Detect which cell encompasses the target text, then output its (x, y) center coordinate. 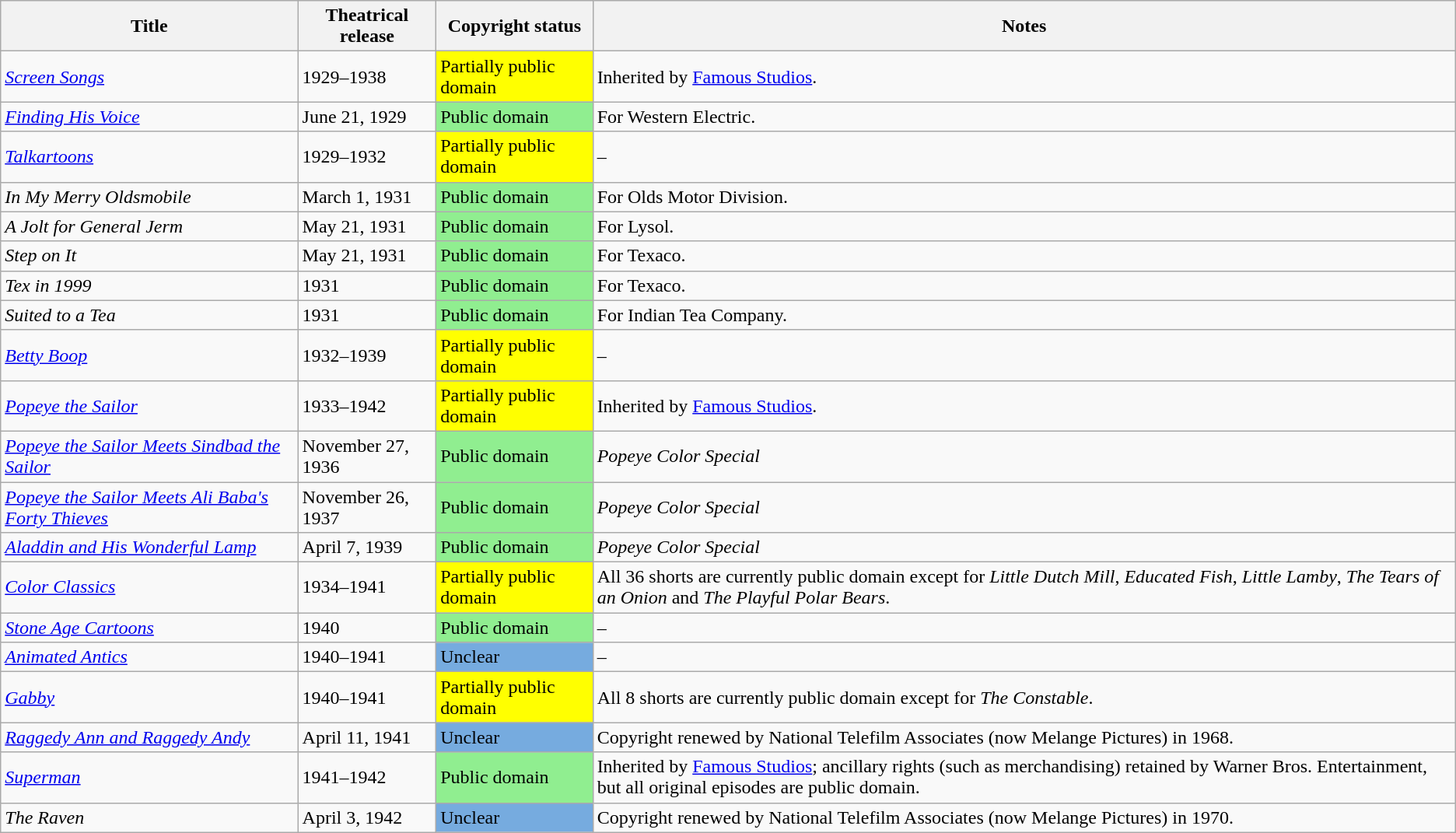
A Jolt for General Jerm (149, 226)
The Raven (149, 817)
In My Merry Oldsmobile (149, 197)
1941–1942 (367, 778)
Step on It (149, 256)
1940 (367, 628)
For Western Electric. (1024, 117)
April 3, 1942 (367, 817)
All 8 shorts are currently public domain except for The Constable. (1024, 697)
June 21, 1929 (367, 117)
1929–1938 (367, 76)
Talkartoons (149, 157)
Copyright renewed by National Telefilm Associates (now Melange Pictures) in 1970. (1024, 817)
Animated Antics (149, 657)
For Indian Tea Company. (1024, 315)
Superman (149, 778)
Color Classics (149, 588)
April 11, 1941 (367, 737)
Raggedy Ann and Raggedy Andy (149, 737)
1932–1939 (367, 355)
Copyright renewed by National Telefilm Associates (now Melange Pictures) in 1968. (1024, 737)
For Olds Motor Division. (1024, 197)
Suited to a Tea (149, 315)
1933–1942 (367, 406)
November 27, 1936 (367, 456)
Stone Age Cartoons (149, 628)
Popeye the Sailor Meets Sindbad the Sailor (149, 456)
For Lysol. (1024, 226)
1934–1941 (367, 588)
Notes (1024, 26)
November 26, 1937 (367, 507)
Betty Boop (149, 355)
March 1, 1931 (367, 197)
Gabby (149, 697)
Tex in 1999 (149, 285)
Finding His Voice (149, 117)
April 7, 1939 (367, 548)
Popeye the Sailor (149, 406)
1929–1932 (367, 157)
Screen Songs (149, 76)
Popeye the Sailor Meets Ali Baba's Forty Thieves (149, 507)
Theatrical release (367, 26)
Title (149, 26)
Aladdin and His Wonderful Lamp (149, 548)
Copyright status (515, 26)
